Detect which cell encompasses the target text, then output its [x, y] center coordinate. 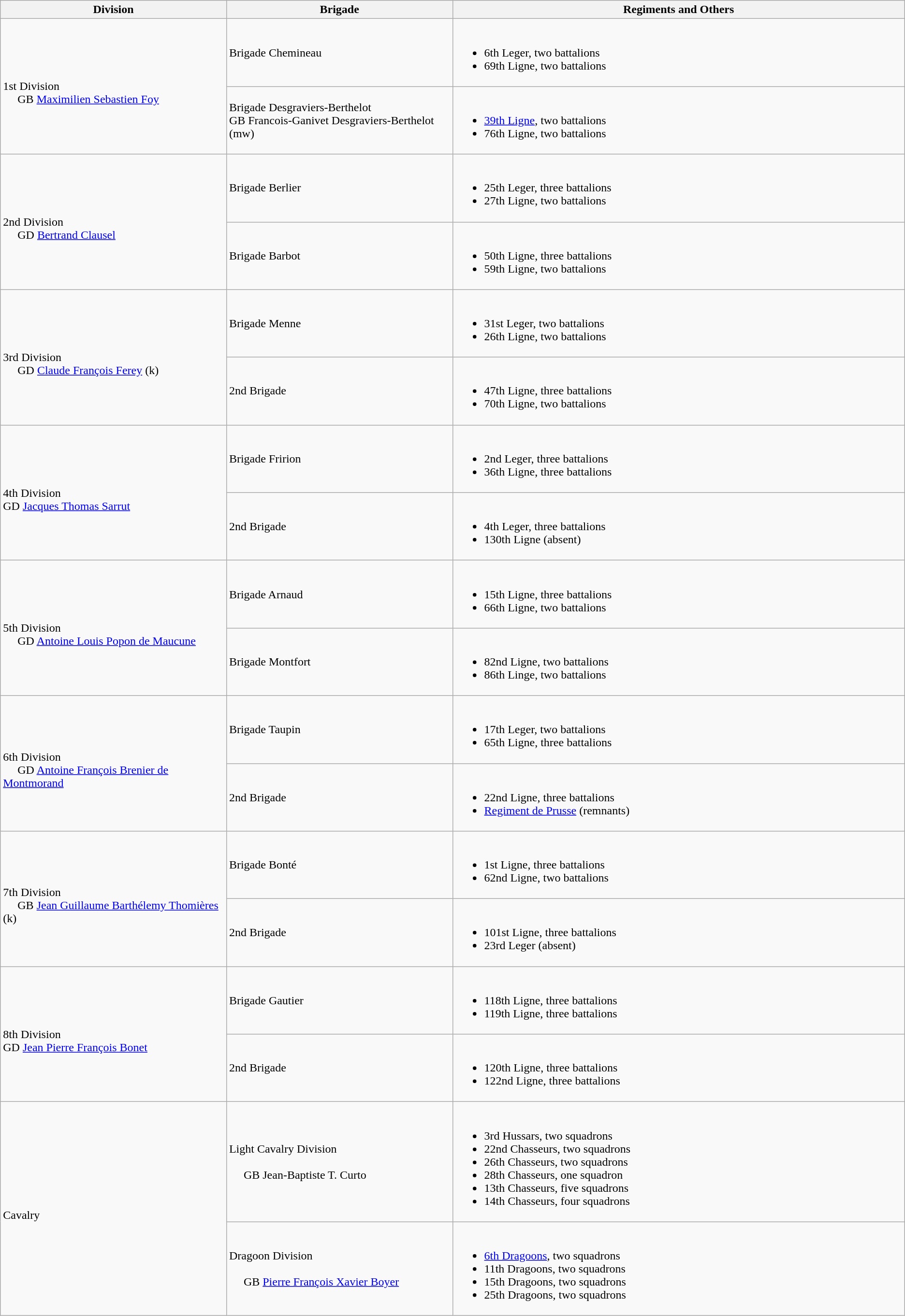
39th Ligne, two battalions76th Ligne, two battalions [679, 120]
4th Leger, three battalions130th Ligne (absent) [679, 526]
7th Division GB Jean Guillaume Barthélemy Thomières (k) [114, 899]
Brigade Menne [339, 323]
4th Division GD Jacques Thomas Sarrut [114, 492]
31st Leger, two battalions26th Ligne, two battalions [679, 323]
Cavalry [114, 1209]
Brigade Taupin [339, 729]
5th Division GD Antoine Louis Popon de Maucune [114, 628]
118th Ligne, three battalions119th Ligne, three battalions [679, 1000]
Brigade Barbot [339, 256]
1st Ligne, three battalions62nd Ligne, two battalions [679, 865]
2nd Leger, three battalions36th Ligne, three battalions [679, 459]
Brigade Gautier [339, 1000]
22nd Ligne, three battalionsRegiment de Prusse (remnants) [679, 797]
Dragoon Division GB Pierre François Xavier Boyer [339, 1269]
Division [114, 10]
Brigade Fririon [339, 459]
8th Division GD Jean Pierre François Bonet [114, 1034]
2nd Division GD Bertrand Clausel [114, 222]
15th Ligne, three battalions66th Ligne, two battalions [679, 594]
17th Leger, two battalions65th Ligne, three battalions [679, 729]
Brigade Berlier [339, 188]
Brigade Desgraviers-BerthelotGB Francois-Ganivet Desgraviers-Berthelot (mw) [339, 120]
6th Leger, two battalions69th Ligne, two battalions [679, 53]
Brigade [339, 10]
1st Division GB Maximilien Sebastien Foy [114, 87]
101st Ligne, three battalions23rd Leger (absent) [679, 933]
47th Ligne, three battalions70th Ligne, two battalions [679, 391]
82nd Ligne, two battalions86th Linge, two battalions [679, 662]
Brigade Chemineau [339, 53]
Brigade Arnaud [339, 594]
Regiments and Others [679, 10]
3rd Division GD Claude François Ferey (k) [114, 357]
6th Division GD Antoine François Brenier de Montmorand [114, 763]
Brigade Bonté [339, 865]
25th Leger, three battalions27th Ligne, two battalions [679, 188]
Brigade Montfort [339, 662]
Light Cavalry Division GB Jean-Baptiste T. Curto [339, 1162]
50th Ligne, three battalions59th Ligne, two battalions [679, 256]
6th Dragoons, two squadrons11th Dragoons, two squadrons15th Dragoons, two squadrons25th Dragoons, two squadrons [679, 1269]
120th Ligne, three battalions122nd Ligne, three battalions [679, 1068]
